From the cell containing the given text, extract its center point as [X, Y] coordinate. 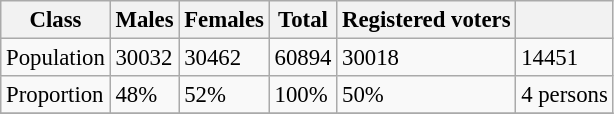
50% [426, 95]
Proportion [56, 95]
30018 [426, 58]
48% [144, 95]
14451 [564, 58]
Females [224, 20]
Males [144, 20]
Registered voters [426, 20]
100% [303, 95]
Class [56, 20]
Population [56, 58]
30032 [144, 58]
4 persons [564, 95]
30462 [224, 58]
60894 [303, 58]
Total [303, 20]
52% [224, 95]
